Return the [x, y] coordinate for the center point of the cell that contains the specified text.  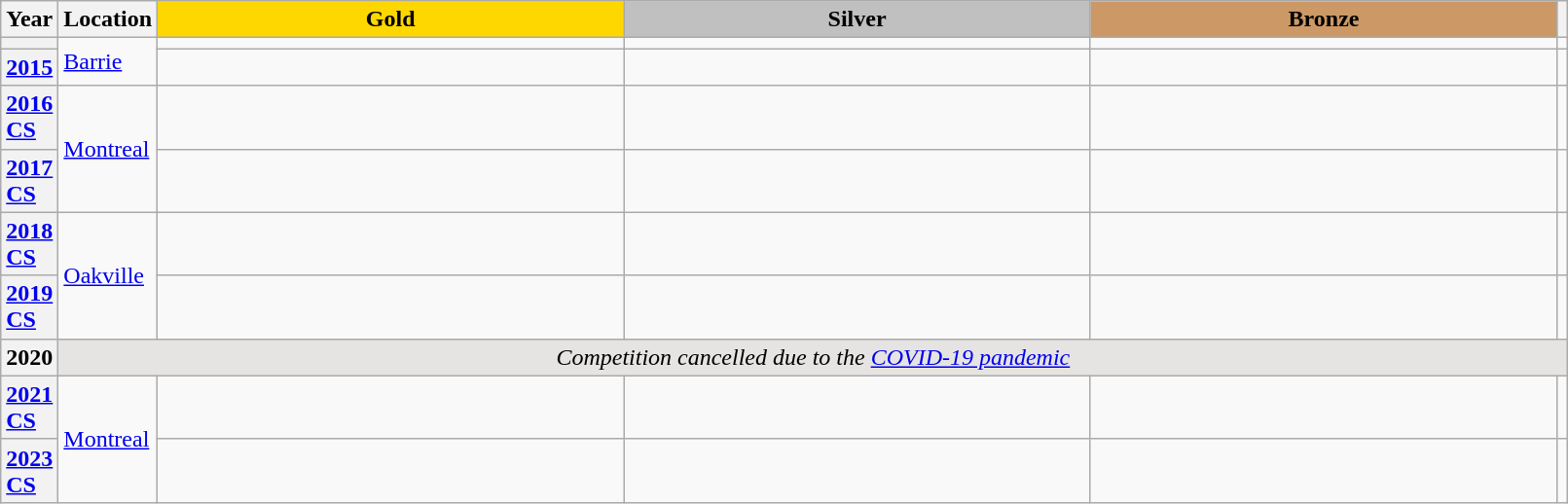
Location [108, 19]
2020 [29, 357]
2017 CS [29, 181]
Oakville [108, 275]
2016 CS [29, 117]
2021 CS [29, 407]
2018 CS [29, 243]
Gold [391, 19]
Competition cancelled due to the COVID-19 pandemic [814, 357]
Silver [857, 19]
Barrie [108, 62]
2019 CS [29, 307]
Year [29, 19]
2015 [29, 67]
2023 CS [29, 471]
Bronze [1324, 19]
